Scan for the cell matching the given text and deliver its (x, y) coordinate at center. 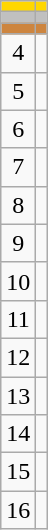
9 (18, 243)
15 (18, 472)
7 (18, 167)
16 (18, 510)
12 (18, 357)
10 (18, 281)
5 (18, 91)
14 (18, 434)
11 (18, 319)
8 (18, 205)
4 (18, 53)
6 (18, 129)
13 (18, 395)
